Search for the cell housing the specified text and yield its [x, y] center coordinate. 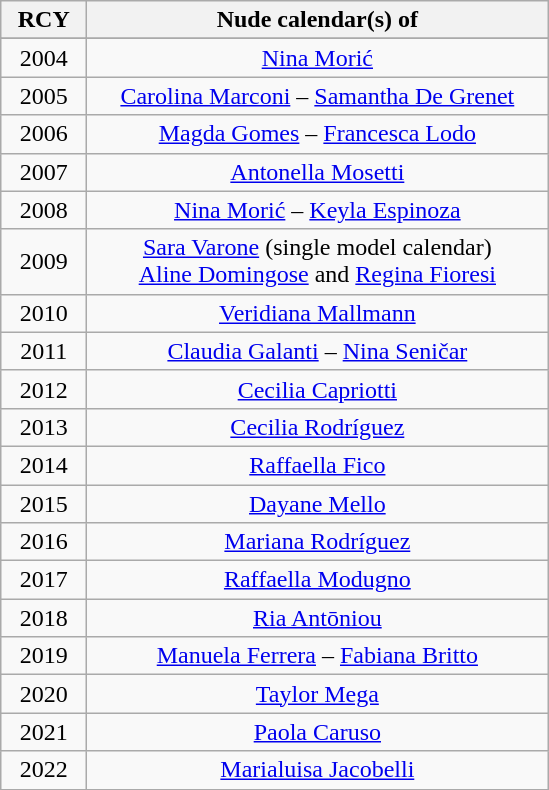
2015 [44, 503]
Magda Gomes – Francesca Lodo [318, 134]
Mariana Rodríguez [318, 542]
2017 [44, 580]
Nina Morić – Keyla Espinoza [318, 210]
Veridiana Mallmann [318, 313]
Cecilia Rodríguez [318, 427]
2006 [44, 134]
2013 [44, 427]
2011 [44, 351]
Marialuisa Jacobelli [318, 770]
Manuela Ferrera – Fabiana Britto [318, 656]
2004 [44, 58]
2019 [44, 656]
2022 [44, 770]
2021 [44, 732]
Nude calendar(s) of [318, 20]
Ria Antōniou [318, 618]
Paola Caruso [318, 732]
2016 [44, 542]
2020 [44, 694]
Sara Varone (single model calendar) Aline Domingose and Regina Fioresi [318, 262]
2008 [44, 210]
Raffaella Fico [318, 465]
Cecilia Capriotti [318, 389]
Carolina Marconi – Samantha De Grenet [318, 96]
Dayane Mello [318, 503]
2018 [44, 618]
Raffaella Modugno [318, 580]
Taylor Mega [318, 694]
Antonella Mosetti [318, 172]
2007 [44, 172]
2005 [44, 96]
RCY [44, 20]
2010 [44, 313]
2014 [44, 465]
2009 [44, 262]
2012 [44, 389]
Nina Morić [318, 58]
Claudia Galanti – Nina Seničar [318, 351]
